Scan for the cell matching the given text and deliver its (x, y) coordinate at center. 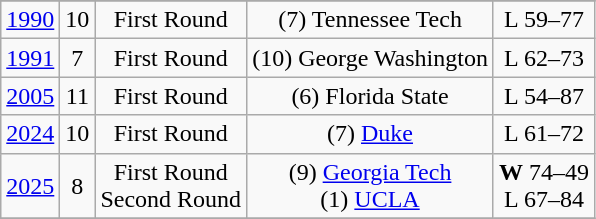
L 61–72 (544, 134)
L 62–73 (544, 58)
(10) George Washington (370, 58)
(7) Tennessee Tech (370, 20)
First RoundSecond Round (171, 186)
11 (78, 96)
L 54–87 (544, 96)
1990 (30, 20)
L 59–77 (544, 20)
2025 (30, 186)
W 74–49L 67–84 (544, 186)
2005 (30, 96)
8 (78, 186)
(9) Georgia Tech(1) UCLA (370, 186)
2024 (30, 134)
7 (78, 58)
(7) Duke (370, 134)
(6) Florida State (370, 96)
1991 (30, 58)
